Output the (X, Y) coordinate of the center of the cell containing the given text.  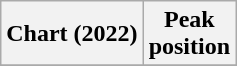
Peakposition (189, 34)
Chart (2022) (72, 34)
